Detect which cell encompasses the target text, then output its [X, Y] center coordinate. 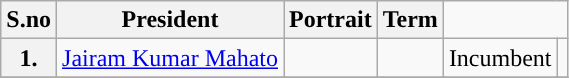
Incumbent [500, 58]
1. [29, 58]
Jairam Kumar Mahato [170, 58]
Term [410, 20]
S.no [29, 20]
Portrait [331, 20]
President [170, 20]
